For the text-containing cell, return its midpoint in [x, y] coordinate format. 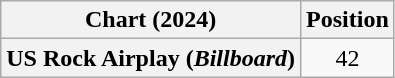
US Rock Airplay (Billboard) [151, 58]
Chart (2024) [151, 20]
Position [348, 20]
42 [348, 58]
